Identify which cell holds the provided text, then report its (x, y) central coordinate. 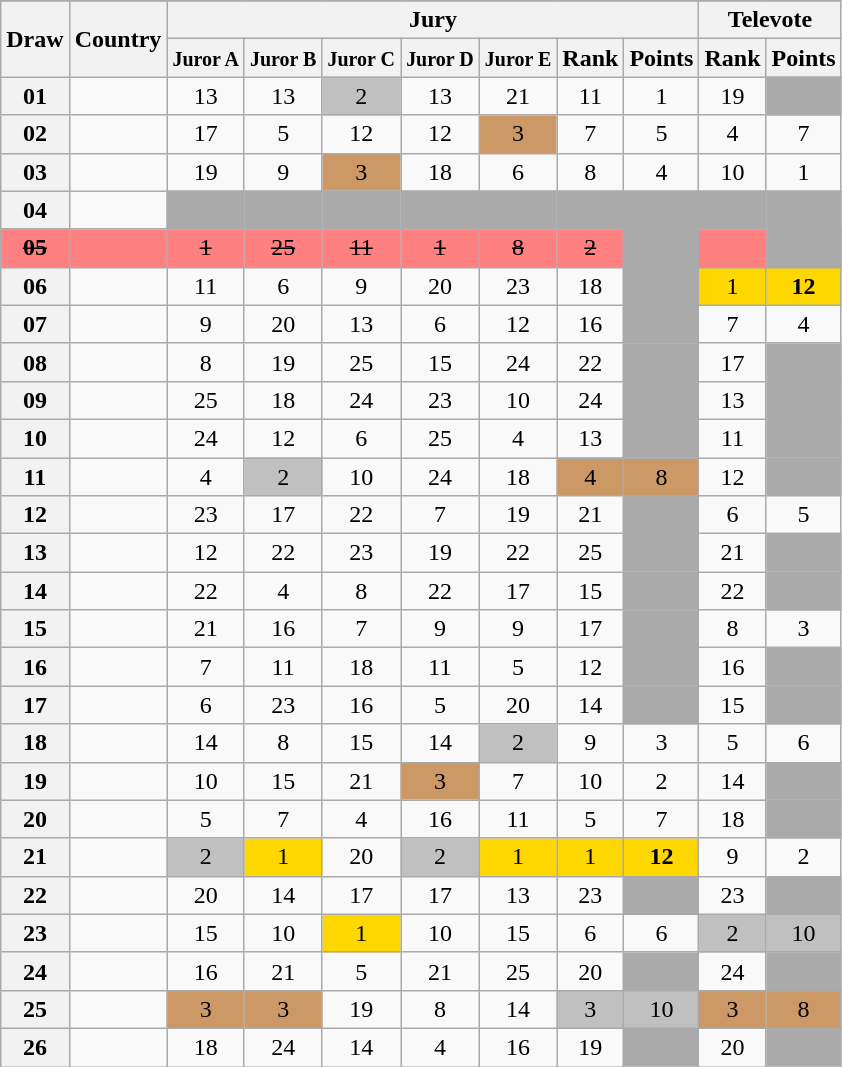
Juror D (440, 58)
Juror A (206, 58)
01 (35, 96)
26 (35, 1047)
Juror E (518, 58)
Juror B (283, 58)
03 (35, 172)
02 (35, 134)
Draw (35, 39)
08 (35, 362)
05 (35, 248)
09 (35, 400)
07 (35, 324)
Jury (433, 20)
04 (35, 210)
Juror C (362, 58)
Country (118, 39)
06 (35, 286)
Televote (770, 20)
